Scan for the cell matching the given text and deliver its (X, Y) coordinate at center. 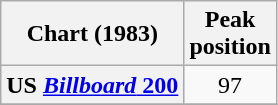
97 (230, 85)
Peakposition (230, 34)
Chart (1983) (92, 34)
US Billboard 200 (92, 85)
